Return the [x, y] coordinate for the center point of the cell that contains the specified text.  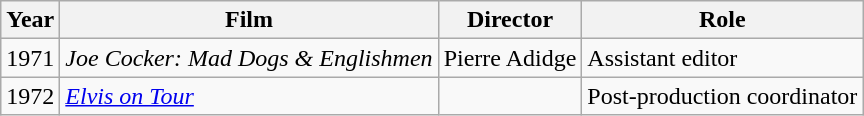
1971 [30, 58]
Assistant editor [722, 58]
Post-production coordinator [722, 96]
Joe Cocker: Mad Dogs & Englishmen [249, 58]
Year [30, 20]
Director [510, 20]
1972 [30, 96]
Role [722, 20]
Elvis on Tour [249, 96]
Film [249, 20]
Pierre Adidge [510, 58]
